Determine the (x, y) coordinate at the center of the cell enclosing the given text.  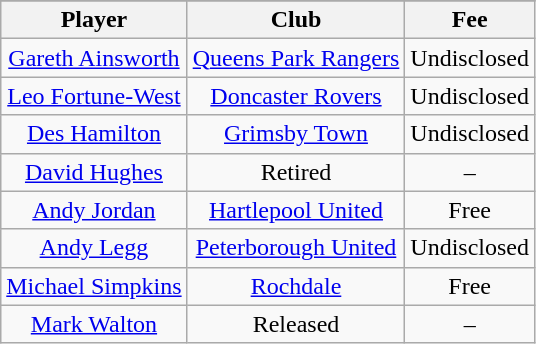
Michael Simpkins (94, 286)
Leo Fortune-West (94, 96)
Andy Legg (94, 248)
Queens Park Rangers (296, 58)
Andy Jordan (94, 210)
David Hughes (94, 172)
Gareth Ainsworth (94, 58)
Club (296, 20)
Peterborough United (296, 248)
Hartlepool United (296, 210)
Mark Walton (94, 324)
Released (296, 324)
Player (94, 20)
Des Hamilton (94, 134)
Retired (296, 172)
Fee (470, 20)
Rochdale (296, 286)
Grimsby Town (296, 134)
Doncaster Rovers (296, 96)
